From the cell containing the given text, extract its center point as [x, y] coordinate. 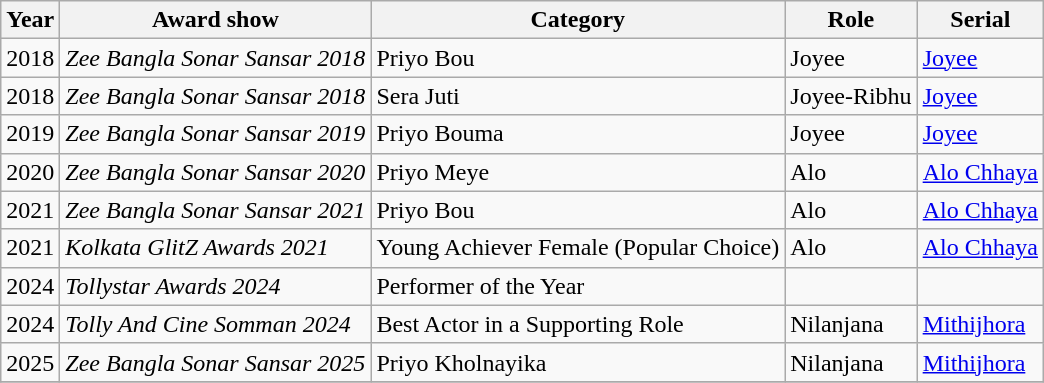
Category [578, 20]
Zee Bangla Sonar Sansar 2021 [216, 210]
Tolly And Cine Somman 2024 [216, 324]
Serial [980, 20]
Young Achiever Female (Popular Choice) [578, 248]
Year [30, 20]
Priyo Meye [578, 172]
Role [851, 20]
2020 [30, 172]
Zee Bangla Sonar Sansar 2025 [216, 362]
2019 [30, 134]
Zee Bangla Sonar Sansar 2019 [216, 134]
Award show [216, 20]
Priyo Bouma [578, 134]
Sera Juti [578, 96]
Joyee-Ribhu [851, 96]
Priyo Kholnayika [578, 362]
Kolkata GlitZ Awards 2021 [216, 248]
Performer of the Year [578, 286]
Zee Bangla Sonar Sansar 2020 [216, 172]
Tollystar Awards 2024 [216, 286]
2025 [30, 362]
Best Actor in a Supporting Role [578, 324]
